Search for the cell housing the specified text and yield its [x, y] center coordinate. 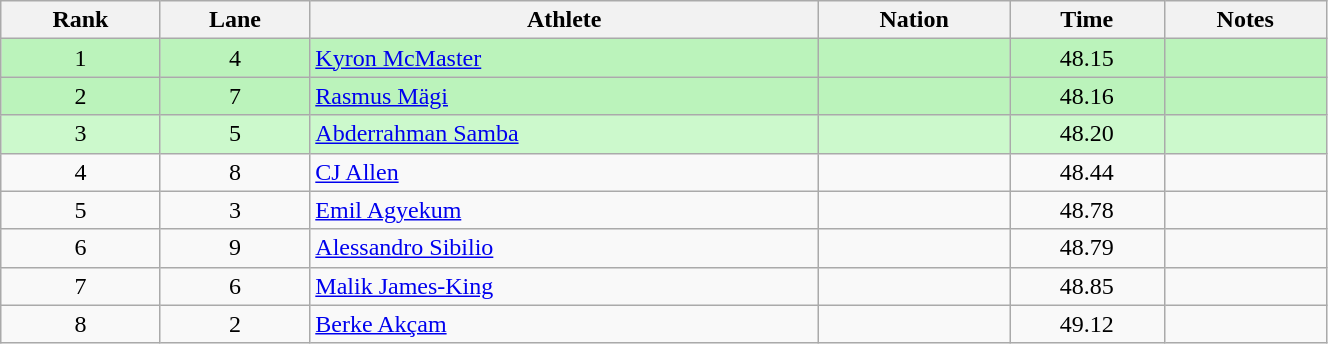
Nation [914, 20]
Abderrahman Samba [564, 134]
48.78 [1087, 210]
CJ Allen [564, 172]
Kyron McMaster [564, 58]
48.15 [1087, 58]
Time [1087, 20]
Lane [235, 20]
9 [235, 248]
Rank [80, 20]
48.16 [1087, 96]
48.85 [1087, 286]
48.44 [1087, 172]
Rasmus Mägi [564, 96]
Malik James-King [564, 286]
Emil Agyekum [564, 210]
1 [80, 58]
48.20 [1087, 134]
49.12 [1087, 324]
48.79 [1087, 248]
Athlete [564, 20]
Notes [1245, 20]
Alessandro Sibilio [564, 248]
Berke Akçam [564, 324]
